Determine the (X, Y) coordinate at the center of the cell enclosing the given text.  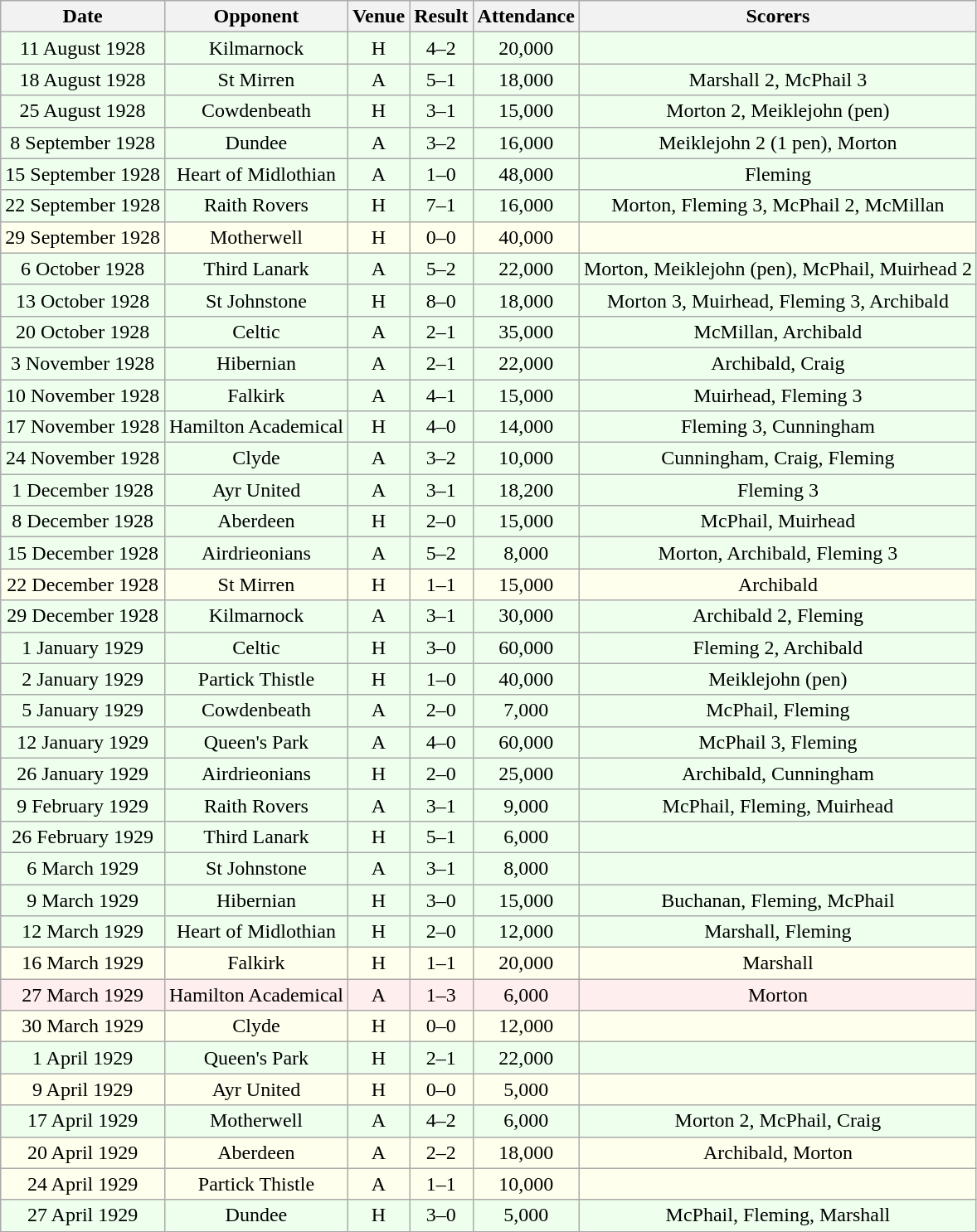
5 January 1929 (83, 711)
Fleming 3 (778, 490)
24 April 1929 (83, 1184)
Buchanan, Fleming, McPhail (778, 900)
18,200 (526, 490)
8 September 1928 (83, 143)
1 December 1928 (83, 490)
8–0 (441, 300)
Archibald, Morton (778, 1152)
26 February 1929 (83, 837)
Meiklejohn (pen) (778, 679)
Morton, Fleming 3, McPhail 2, McMillan (778, 206)
20 April 1929 (83, 1152)
1–3 (441, 995)
Scorers (778, 17)
9,000 (526, 805)
6 March 1929 (83, 868)
Marshall 2, McPhail 3 (778, 80)
3 November 1928 (83, 363)
18 August 1928 (83, 80)
22 September 1928 (83, 206)
Fleming 2, Archibald (778, 648)
Cunningham, Craig, Fleming (778, 458)
Attendance (526, 17)
1 April 1929 (83, 1058)
Archibald, Cunningham (778, 774)
15 December 1928 (83, 553)
12 March 1929 (83, 932)
Opponent (255, 17)
13 October 1928 (83, 300)
7,000 (526, 711)
Meiklejohn 2 (1 pen), Morton (778, 143)
Result (441, 17)
48,000 (526, 174)
24 November 1928 (83, 458)
9 April 1929 (83, 1089)
Morton 2, McPhail, Craig (778, 1121)
1 January 1929 (83, 648)
McPhail, Fleming (778, 711)
30 March 1929 (83, 1026)
17 November 1928 (83, 427)
Date (83, 17)
McMillan, Archibald (778, 332)
Fleming (778, 174)
2 January 1929 (83, 679)
McPhail, Muirhead (778, 521)
10 November 1928 (83, 395)
McPhail, Fleming, Muirhead (778, 805)
29 December 1928 (83, 616)
14,000 (526, 427)
8 December 1928 (83, 521)
26 January 1929 (83, 774)
7–1 (441, 206)
2–2 (441, 1152)
15 September 1928 (83, 174)
9 February 1929 (83, 805)
Morton, Meiklejohn (pen), McPhail, Muirhead 2 (778, 269)
Venue (378, 17)
25 August 1928 (83, 111)
30,000 (526, 616)
22 December 1928 (83, 584)
6 October 1928 (83, 269)
McPhail 3, Fleming (778, 742)
Morton, Archibald, Fleming 3 (778, 553)
McPhail, Fleming, Marshall (778, 1215)
Muirhead, Fleming 3 (778, 395)
27 March 1929 (83, 995)
25,000 (526, 774)
Archibald (778, 584)
12 January 1929 (83, 742)
11 August 1928 (83, 48)
20 October 1928 (83, 332)
Morton 3, Muirhead, Fleming 3, Archibald (778, 300)
17 April 1929 (83, 1121)
Marshall, Fleming (778, 932)
4–1 (441, 395)
Archibald, Craig (778, 363)
9 March 1929 (83, 900)
16 March 1929 (83, 963)
Morton 2, Meiklejohn (pen) (778, 111)
Marshall (778, 963)
Fleming 3, Cunningham (778, 427)
Morton (778, 995)
29 September 1928 (83, 237)
35,000 (526, 332)
Archibald 2, Fleming (778, 616)
27 April 1929 (83, 1215)
